From the cell containing the given text, extract its center point as (X, Y) coordinate. 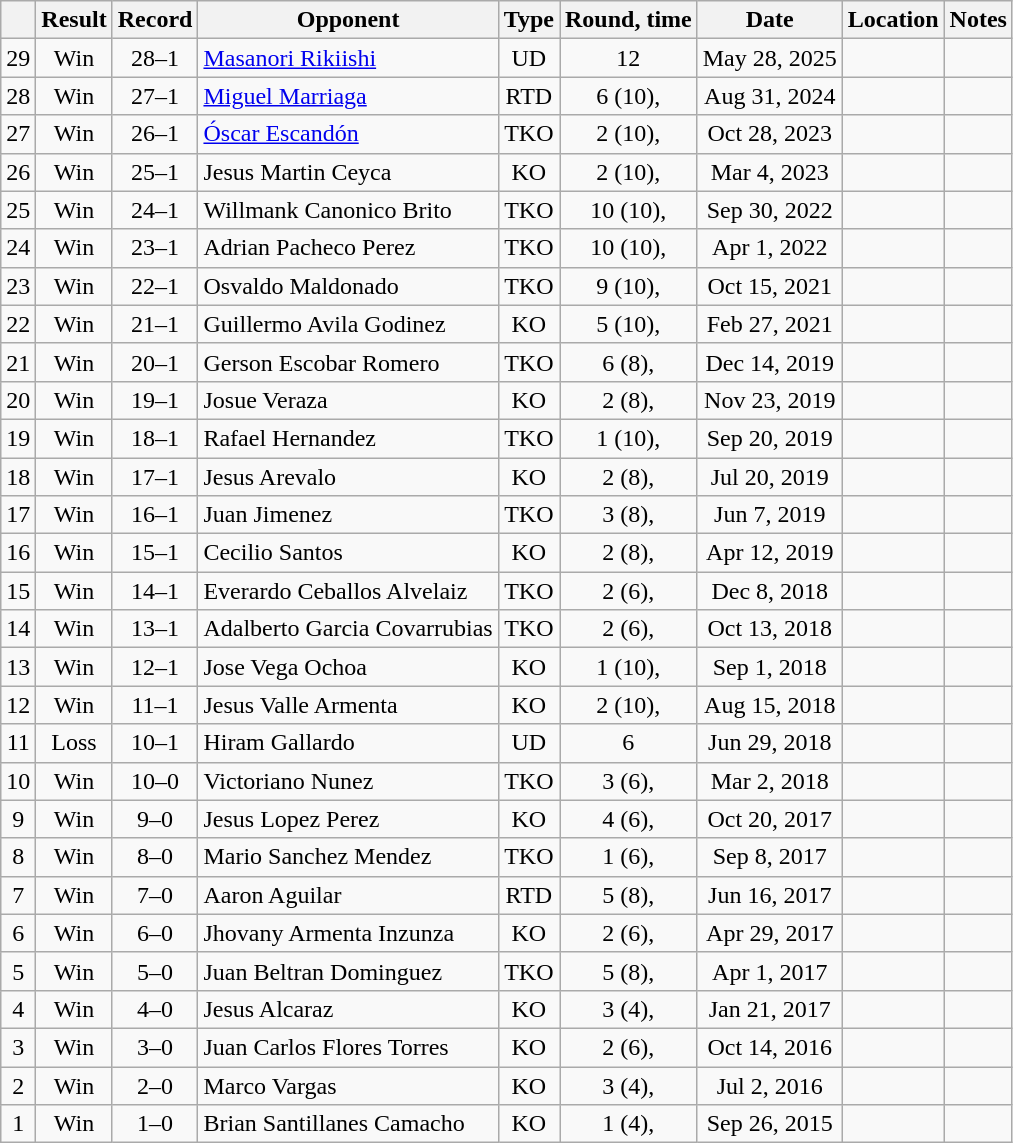
Oct 14, 2016 (770, 1047)
Oct 28, 2023 (770, 134)
Juan Jimenez (348, 515)
Óscar Escandón (348, 134)
Willmank Canonico Brito (348, 210)
26 (18, 172)
16–1 (155, 515)
Date (770, 20)
Hiram Gallardo (348, 743)
Nov 23, 2019 (770, 400)
19 (18, 438)
4 (18, 1009)
22–1 (155, 286)
Josue Veraza (348, 400)
29 (18, 58)
Apr 1, 2022 (770, 248)
Miguel Marriaga (348, 96)
Dec 8, 2018 (770, 591)
Everardo Ceballos Alvelaiz (348, 591)
17 (18, 515)
Jesus Martin Ceyca (348, 172)
Jul 20, 2019 (770, 477)
Result (74, 20)
Loss (74, 743)
21–1 (155, 324)
Round, time (629, 20)
Mar 2, 2018 (770, 781)
Oct 13, 2018 (770, 629)
6 (10), (629, 96)
1 (6), (629, 857)
28–1 (155, 58)
Victoriano Nunez (348, 781)
Apr 12, 2019 (770, 553)
23–1 (155, 248)
11–1 (155, 705)
Sep 20, 2019 (770, 438)
16 (18, 553)
Notes (978, 20)
12–1 (155, 667)
5 (18, 971)
10–1 (155, 743)
Dec 14, 2019 (770, 362)
Jesus Valle Armenta (348, 705)
9–0 (155, 819)
Adalberto Garcia Covarrubias (348, 629)
18 (18, 477)
Jesus Alcaraz (348, 1009)
15–1 (155, 553)
4–0 (155, 1009)
6 (8), (629, 362)
1 (4), (629, 1124)
Sep 30, 2022 (770, 210)
9 (18, 819)
19–1 (155, 400)
22 (18, 324)
2 (18, 1085)
24–1 (155, 210)
Record (155, 20)
20–1 (155, 362)
Rafael Hernandez (348, 438)
Cecilio Santos (348, 553)
11 (18, 743)
27–1 (155, 96)
8 (18, 857)
5 (10), (629, 324)
Aug 31, 2024 (770, 96)
18–1 (155, 438)
Sep 8, 2017 (770, 857)
Oct 20, 2017 (770, 819)
8–0 (155, 857)
10 (18, 781)
Brian Santillanes Camacho (348, 1124)
Jun 29, 2018 (770, 743)
Masanori Rikiishi (348, 58)
9 (10), (629, 286)
Gerson Escobar Romero (348, 362)
15 (18, 591)
Juan Carlos Flores Torres (348, 1047)
7 (18, 895)
28 (18, 96)
Adrian Pacheco Perez (348, 248)
20 (18, 400)
3 (6), (629, 781)
10–0 (155, 781)
3 (18, 1047)
Jan 21, 2017 (770, 1009)
Aug 15, 2018 (770, 705)
Jul 2, 2016 (770, 1085)
6–0 (155, 933)
Guillermo Avila Godinez (348, 324)
Sep 1, 2018 (770, 667)
14–1 (155, 591)
Feb 27, 2021 (770, 324)
4 (6), (629, 819)
Jun 16, 2017 (770, 895)
Location (893, 20)
Opponent (348, 20)
3–0 (155, 1047)
Oct 15, 2021 (770, 286)
3 (8), (629, 515)
Sep 26, 2015 (770, 1124)
5–0 (155, 971)
24 (18, 248)
Jhovany Armenta Inzunza (348, 933)
Aaron Aguilar (348, 895)
13 (18, 667)
17–1 (155, 477)
Type (528, 20)
Marco Vargas (348, 1085)
23 (18, 286)
Apr 29, 2017 (770, 933)
25–1 (155, 172)
May 28, 2025 (770, 58)
25 (18, 210)
26–1 (155, 134)
1 (18, 1124)
7–0 (155, 895)
1–0 (155, 1124)
Juan Beltran Dominguez (348, 971)
Mar 4, 2023 (770, 172)
Jesus Lopez Perez (348, 819)
27 (18, 134)
Jose Vega Ochoa (348, 667)
2–0 (155, 1085)
Jun 7, 2019 (770, 515)
Osvaldo Maldonado (348, 286)
Apr 1, 2017 (770, 971)
14 (18, 629)
Jesus Arevalo (348, 477)
21 (18, 362)
Mario Sanchez Mendez (348, 857)
13–1 (155, 629)
